Extract the (X, Y) coordinate from the center of the cell holding the provided text.  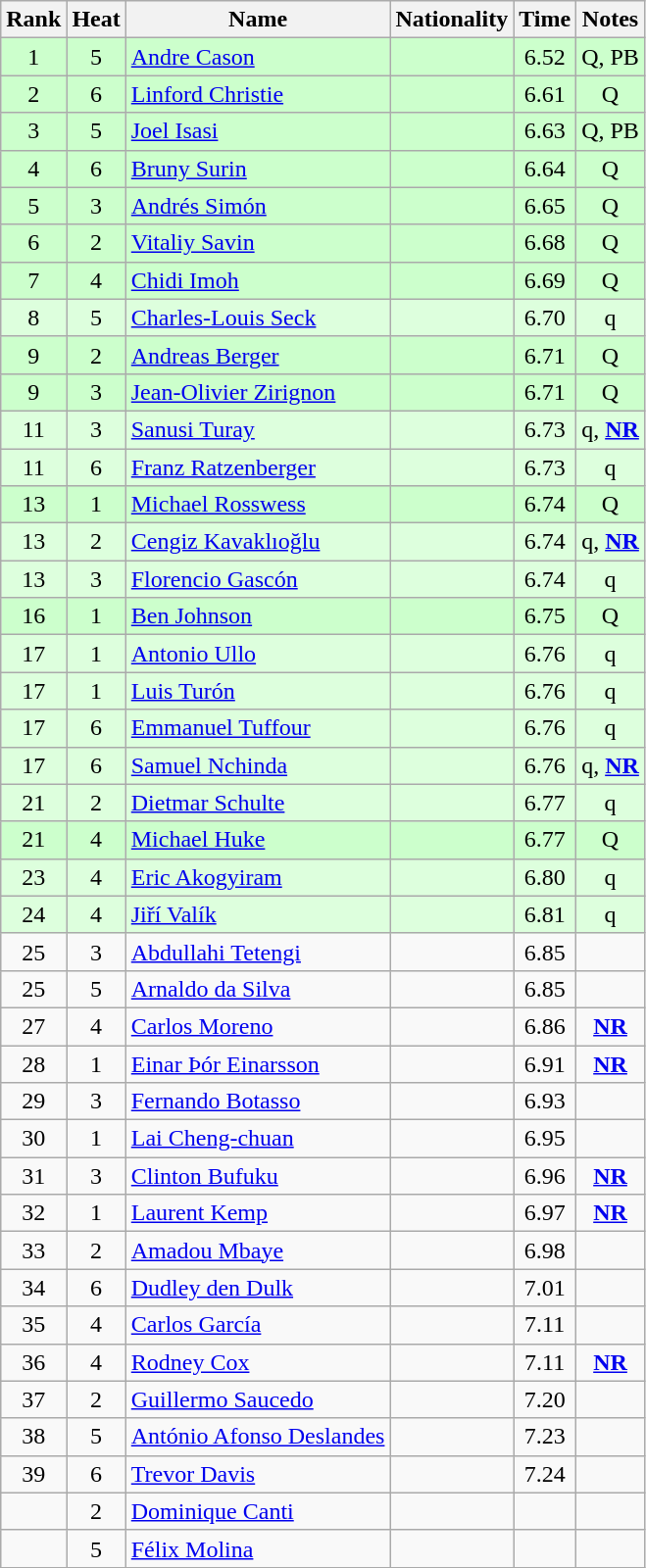
7 (33, 280)
33 (33, 1250)
39 (33, 1474)
27 (33, 1026)
Dietmar Schulte (258, 803)
6.70 (545, 318)
7.24 (545, 1474)
6.86 (545, 1026)
23 (33, 877)
Rodney Cox (258, 1362)
6.91 (545, 1063)
Florencio Gascón (258, 579)
Emmanuel Tuffour (258, 728)
Name (258, 20)
Fernando Botasso (258, 1102)
34 (33, 1288)
Time (545, 20)
Heat (96, 20)
38 (33, 1437)
Lai Cheng-chuan (258, 1139)
6.98 (545, 1250)
Dominique Canti (258, 1511)
Samuel Nchinda (258, 765)
32 (33, 1213)
Sanusi Turay (258, 429)
35 (33, 1325)
6.61 (545, 94)
6.63 (545, 131)
Franz Ratzenberger (258, 467)
6.81 (545, 914)
Linford Christie (258, 94)
6.97 (545, 1213)
6.68 (545, 243)
António Afonso Deslandes (258, 1437)
Laurent Kemp (258, 1213)
Abdullahi Tetengi (258, 952)
Félix Molina (258, 1548)
Notes (611, 20)
Trevor Davis (258, 1474)
Carlos Moreno (258, 1026)
6.64 (545, 169)
Luis Turón (258, 691)
36 (33, 1362)
Cengiz Kavaklıoğlu (258, 542)
Chidi Imoh (258, 280)
6.52 (545, 57)
6.95 (545, 1139)
Carlos García (258, 1325)
6.80 (545, 877)
Amadou Mbaye (258, 1250)
Nationality (452, 20)
28 (33, 1063)
Jiří Valík (258, 914)
Andreas Berger (258, 355)
Antonio Ullo (258, 654)
Andrés Simón (258, 206)
7.01 (545, 1288)
Andre Cason (258, 57)
Einar Þór Einarsson (258, 1063)
16 (33, 616)
29 (33, 1102)
7.20 (545, 1399)
Clinton Bufuku (258, 1176)
Joel Isasi (258, 131)
6.96 (545, 1176)
Michael Huke (258, 840)
Jean-Olivier Zirignon (258, 392)
24 (33, 914)
6.69 (545, 280)
Charles-Louis Seck (258, 318)
Bruny Surin (258, 169)
Dudley den Dulk (258, 1288)
Ben Johnson (258, 616)
Rank (33, 20)
31 (33, 1176)
Michael Rosswess (258, 505)
Arnaldo da Silva (258, 989)
Guillermo Saucedo (258, 1399)
37 (33, 1399)
6.65 (545, 206)
8 (33, 318)
7.23 (545, 1437)
Vitaliy Savin (258, 243)
6.93 (545, 1102)
6.75 (545, 616)
Eric Akogyiram (258, 877)
30 (33, 1139)
